Capture the cell that displays the provided text and extract its (X, Y) central coordinate. 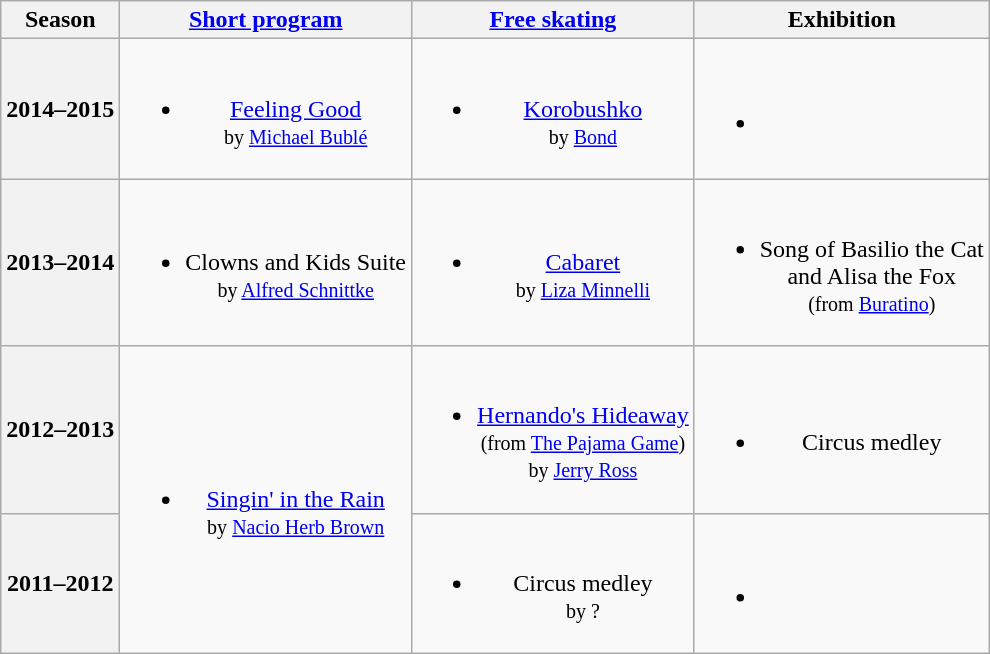
Cabaret by Liza Minnelli (554, 262)
Season (60, 20)
2011–2012 (60, 583)
2012–2013 (60, 430)
2013–2014 (60, 262)
Song of Basilio the Cat and Alisa the Fox (from Buratino) (842, 262)
Hernando's Hideaway (from The Pajama Game) by Jerry Ross (554, 430)
Short program (266, 20)
Korobushko by Bond (554, 109)
Singin' in the Rain by Nacio Herb Brown (266, 500)
Circus medley by ? (554, 583)
Circus medley (842, 430)
Free skating (554, 20)
Exhibition (842, 20)
2014–2015 (60, 109)
Clowns and Kids Suite by Alfred Schnittke (266, 262)
Feeling Good by Michael Bublé (266, 109)
